Find where the given text appears and provide that cell's center as [x, y] coordinate. 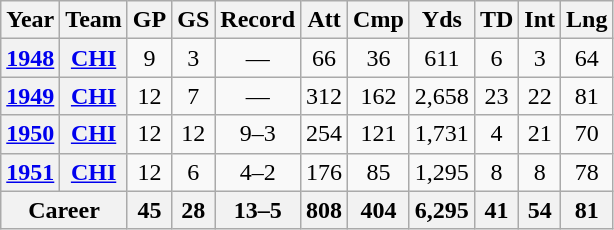
404 [379, 210]
Att [324, 20]
7 [194, 96]
Cmp [379, 20]
45 [149, 210]
121 [379, 134]
41 [496, 210]
6,295 [442, 210]
1951 [30, 172]
162 [379, 96]
4 [496, 134]
611 [442, 58]
70 [587, 134]
4–2 [258, 172]
176 [324, 172]
66 [324, 58]
GS [194, 20]
36 [379, 58]
23 [496, 96]
TD [496, 20]
54 [540, 210]
Lng [587, 20]
Year [30, 20]
2,658 [442, 96]
22 [540, 96]
Int [540, 20]
85 [379, 172]
Record [258, 20]
9 [149, 58]
64 [587, 58]
Team [94, 20]
808 [324, 210]
1,731 [442, 134]
312 [324, 96]
1949 [30, 96]
9–3 [258, 134]
Career [64, 210]
GP [149, 20]
Yds [442, 20]
28 [194, 210]
1950 [30, 134]
254 [324, 134]
13–5 [258, 210]
78 [587, 172]
1,295 [442, 172]
21 [540, 134]
1948 [30, 58]
